From the cell containing the given text, extract its center point as [x, y] coordinate. 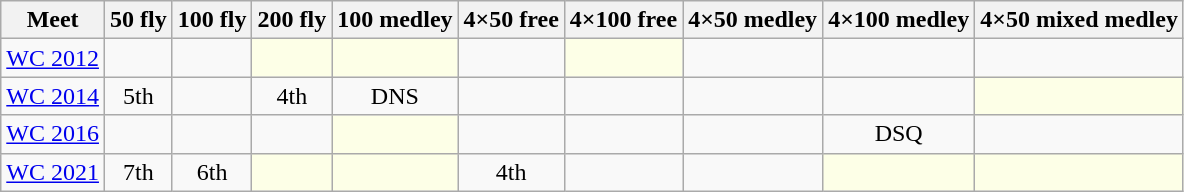
4×100 free [623, 20]
6th [212, 172]
4×100 medley [899, 20]
4×50 mixed medley [1080, 20]
WC 2021 [53, 172]
5th [138, 96]
WC 2014 [53, 96]
Meet [53, 20]
4×50 medley [753, 20]
WC 2016 [53, 134]
200 fly [292, 20]
4×50 free [511, 20]
WC 2012 [53, 58]
DNS [395, 96]
50 fly [138, 20]
100 fly [212, 20]
100 medley [395, 20]
DSQ [899, 134]
7th [138, 172]
